Output the [x, y] coordinate of the center of the cell containing the given text.  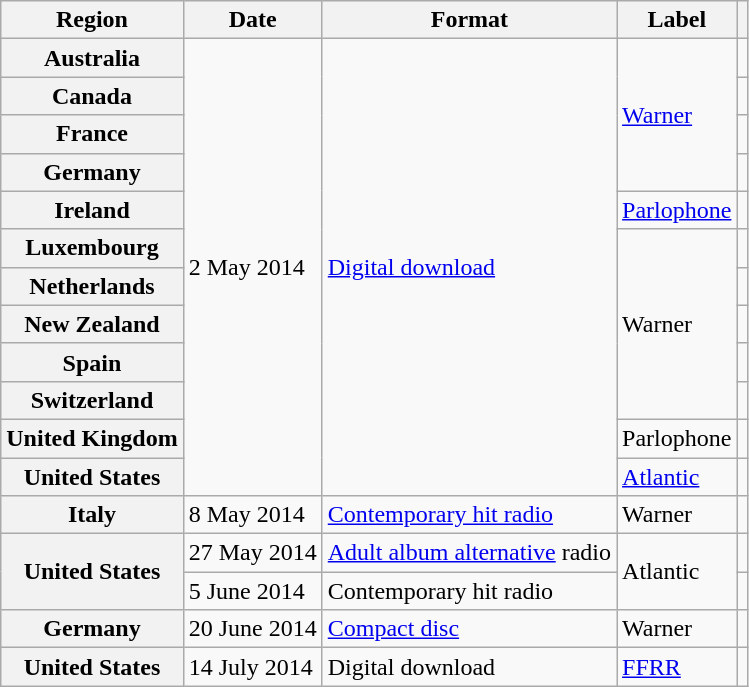
France [92, 134]
FFRR [677, 667]
Ireland [92, 210]
5 June 2014 [252, 591]
Label [677, 20]
2 May 2014 [252, 268]
Format [469, 20]
Australia [92, 58]
Netherlands [92, 286]
Canada [92, 96]
Date [252, 20]
20 June 2014 [252, 629]
27 May 2014 [252, 553]
United Kingdom [92, 438]
Adult album alternative radio [469, 553]
Luxembourg [92, 248]
Italy [92, 515]
14 July 2014 [252, 667]
Spain [92, 362]
8 May 2014 [252, 515]
Compact disc [469, 629]
New Zealand [92, 324]
Region [92, 20]
Switzerland [92, 400]
